Scan for the cell matching the given text and deliver its (X, Y) coordinate at center. 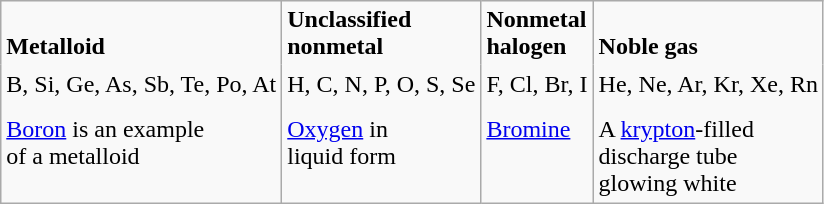
Boron is an exampleof a metalloid (142, 156)
F, Cl, Br, I (537, 84)
Metalloid (142, 33)
Oxygen inliquid form (382, 156)
B, Si, Ge, As, Sb, Te, Po, At (142, 84)
Nonmetalhalogen (537, 33)
Bromine (537, 156)
Unclassifiednonmetal (382, 33)
Noble gas (708, 33)
A krypton-filleddischarge tubeglowing white (708, 156)
H, C, N, P, O, S, Se (382, 84)
He, Ne, Ar, Kr, Xe, Rn (708, 84)
